Locate the cell with the specified text and output its [x, y] center coordinate. 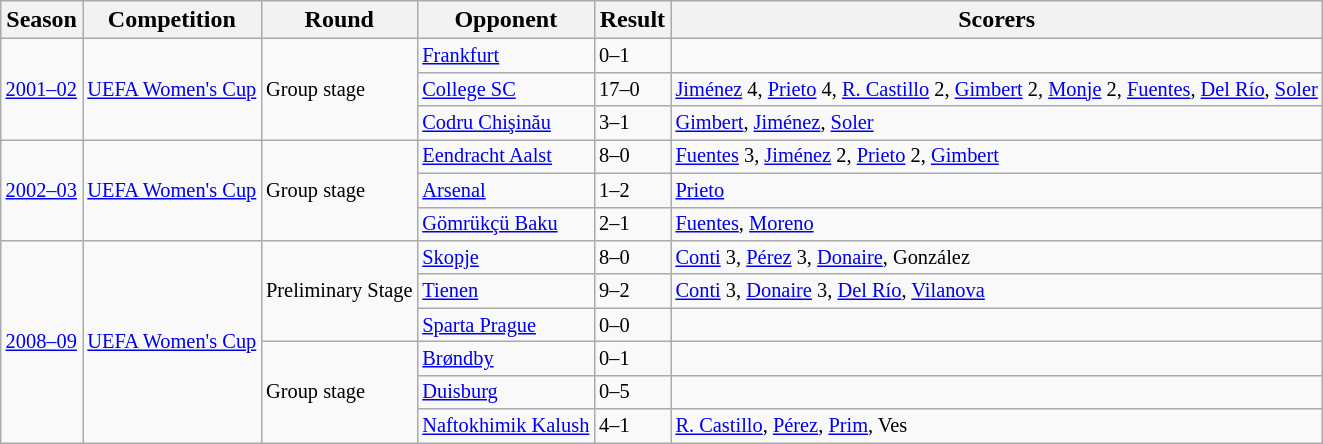
Round [339, 20]
2–1 [632, 224]
Fuentes, Moreno [997, 224]
Conti 3, Donaire 3, Del Río, Vilanova [997, 291]
Codru Chişinău [506, 123]
Gimbert, Jiménez, Soler [997, 123]
0–0 [632, 325]
2008–09 [42, 342]
Preliminary Stage [339, 292]
Duisburg [506, 392]
2002–03 [42, 190]
Arsenal [506, 190]
0–5 [632, 392]
Competition [172, 20]
9–2 [632, 291]
Scorers [997, 20]
College SC [506, 89]
Result [632, 20]
Naftokhimik Kalush [506, 426]
Jiménez 4, Prieto 4, R. Castillo 2, Gimbert 2, Monje 2, Fuentes, Del Río, Soler [997, 89]
R. Castillo, Pérez, Prim, Ves [997, 426]
Tienen [506, 291]
Brøndby [506, 359]
4–1 [632, 426]
Eendracht Aalst [506, 157]
Sparta Prague [506, 325]
2001–02 [42, 90]
3–1 [632, 123]
Conti 3, Pérez 3, Donaire, González [997, 258]
Fuentes 3, Jiménez 2, Prieto 2, Gimbert [997, 157]
Season [42, 20]
Frankfurt [506, 56]
Gömrükçü Baku [506, 224]
1–2 [632, 190]
Skopje [506, 258]
Prieto [997, 190]
Opponent [506, 20]
17–0 [632, 89]
